From the cell containing the given text, extract its center point as (x, y) coordinate. 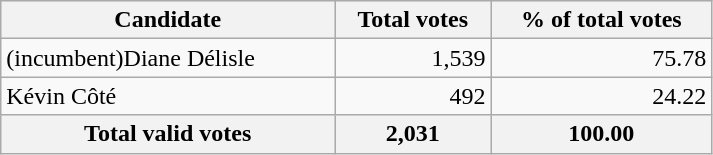
2,031 (413, 134)
Total votes (413, 20)
Candidate (168, 20)
492 (413, 96)
Total valid votes (168, 134)
100.00 (602, 134)
24.22 (602, 96)
1,539 (413, 58)
% of total votes (602, 20)
(incumbent)Diane Délisle (168, 58)
75.78 (602, 58)
Kévin Côté (168, 96)
